Return (X, Y) of the center of cell containing provided text 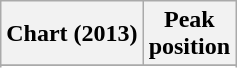
Chart (2013) (72, 34)
Peakposition (189, 34)
